Capture the cell that displays the provided text and extract its (x, y) central coordinate. 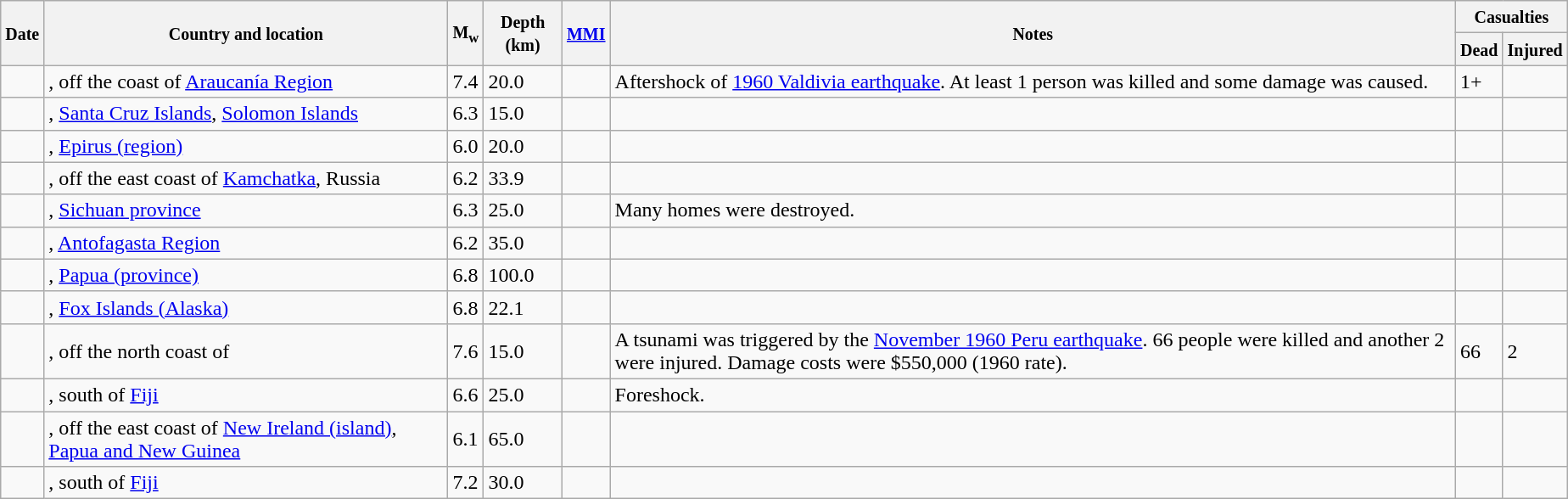
Notes (1033, 33)
7.4 (466, 81)
30.0 (523, 483)
Many homes were destroyed. (1033, 210)
, off the coast of Araucanía Region (246, 81)
1+ (1479, 81)
, off the east coast of Kamchatka, Russia (246, 178)
35.0 (523, 243)
MMI (585, 33)
Depth (km) (523, 33)
, Sichuan province (246, 210)
, Epirus (region) (246, 146)
, Papua (province) (246, 275)
22.1 (523, 307)
Date (22, 33)
, Antofagasta Region (246, 243)
100.0 (523, 275)
, Santa Cruz Islands, Solomon Islands (246, 114)
7.6 (466, 351)
, off the east coast of New Ireland (island), Papua and New Guinea (246, 438)
Country and location (246, 33)
, Fox Islands (Alaska) (246, 307)
6.6 (466, 395)
Aftershock of 1960 Valdivia earthquake. At least 1 person was killed and some damage was caused. (1033, 81)
Mw (466, 33)
Casualties (1511, 17)
65.0 (523, 438)
, off the north coast of (246, 351)
33.9 (523, 178)
Foreshock. (1033, 395)
Dead (1479, 49)
6.1 (466, 438)
7.2 (466, 483)
Injured (1535, 49)
2 (1535, 351)
66 (1479, 351)
6.0 (466, 146)
